Output the [X, Y] coordinate of the center of the cell containing the given text.  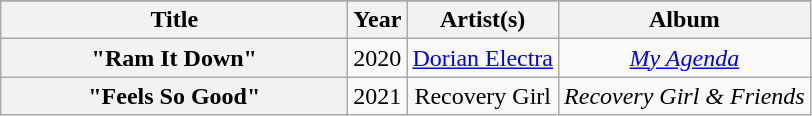
My Agenda [685, 58]
Dorian Electra [483, 58]
Recovery Girl [483, 96]
2020 [378, 58]
"Ram It Down" [174, 58]
Artist(s) [483, 20]
2021 [378, 96]
"Feels So Good" [174, 96]
Recovery Girl & Friends [685, 96]
Album [685, 20]
Title [174, 20]
Year [378, 20]
